Determine the (x, y) coordinate at the center of the cell enclosing the given text.  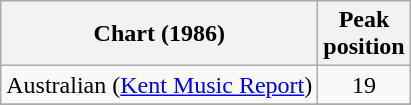
Peakposition (364, 34)
19 (364, 85)
Australian (Kent Music Report) (160, 85)
Chart (1986) (160, 34)
